Identify which cell holds the provided text, then report its (X, Y) central coordinate. 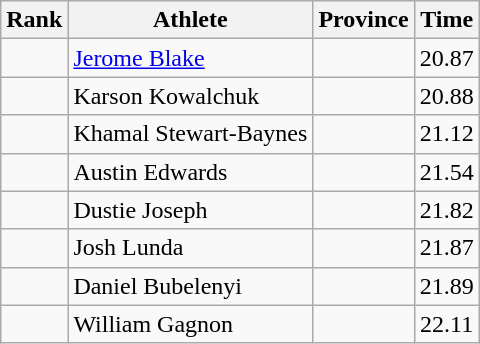
Josh Lunda (190, 248)
Jerome Blake (190, 58)
Athlete (190, 20)
21.82 (446, 210)
Daniel Bubelenyi (190, 286)
Rank (34, 20)
Dustie Joseph (190, 210)
Austin Edwards (190, 172)
20.88 (446, 96)
21.12 (446, 134)
William Gagnon (190, 324)
21.89 (446, 286)
Karson Kowalchuk (190, 96)
Time (446, 20)
Province (364, 20)
20.87 (446, 58)
21.87 (446, 248)
21.54 (446, 172)
22.11 (446, 324)
Khamal Stewart-Baynes (190, 134)
